Search for the cell housing the specified text and yield its [x, y] center coordinate. 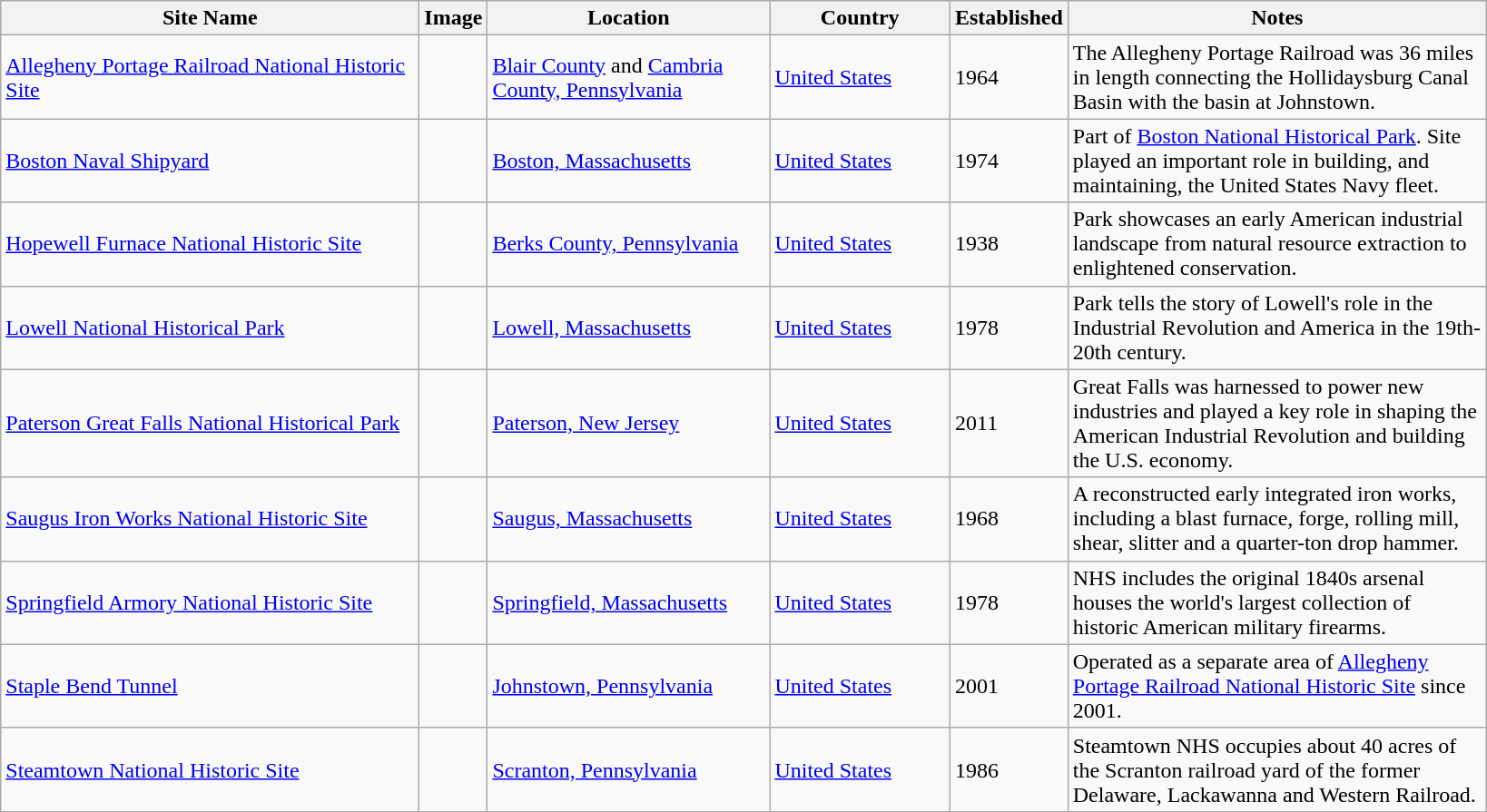
1968 [1009, 519]
2011 [1009, 423]
Berks County, Pennsylvania [628, 244]
Blair County and Cambria County, Pennsylvania [628, 77]
Notes [1276, 18]
1974 [1009, 161]
Lowell, Massachusetts [628, 328]
Springfield Armory National Historic Site [211, 602]
Scranton, Pennsylvania [628, 769]
Part of Boston National Historical Park. Site played an important role in building, and maintaining, the United States Navy fleet. [1276, 161]
1964 [1009, 77]
Paterson, New Jersey [628, 423]
Boston Naval Shipyard [211, 161]
Johnstown, Pennsylvania [628, 686]
Springfield, Massachusetts [628, 602]
NHS includes the original 1840s arsenal houses the world's largest collection of historic American military firearms. [1276, 602]
Site Name [211, 18]
1938 [1009, 244]
Saugus Iron Works National Historic Site [211, 519]
Boston, Massachusetts [628, 161]
Steamtown NHS occupies about 40 acres of the Scranton railroad yard of the former Delaware, Lackawanna and Western Railroad. [1276, 769]
Operated as a separate area of Allegheny Portage Railroad National Historic Site since 2001. [1276, 686]
1986 [1009, 769]
Established [1009, 18]
Staple Bend Tunnel [211, 686]
Hopewell Furnace National Historic Site [211, 244]
Saugus, Massachusetts [628, 519]
A reconstructed early integrated iron works, including a blast furnace, forge, rolling mill, shear, slitter and a quarter-ton drop hammer. [1276, 519]
Location [628, 18]
Park showcases an early American industrial landscape from natural resource extraction to enlightened conservation. [1276, 244]
Park tells the story of Lowell's role in the Industrial Revolution and America in the 19th-20th century. [1276, 328]
Country [861, 18]
Image [454, 18]
Allegheny Portage Railroad National Historic Site [211, 77]
2001 [1009, 686]
Great Falls was harnessed to power new industries and played a key role in shaping the American Industrial Revolution and building the U.S. economy. [1276, 423]
Paterson Great Falls National Historical Park [211, 423]
Steamtown National Historic Site [211, 769]
The Allegheny Portage Railroad was 36 miles in length connecting the Hollidaysburg Canal Basin with the basin at Johnstown. [1276, 77]
Lowell National Historical Park [211, 328]
